Detect which cell encompasses the target text, then output its [X, Y] center coordinate. 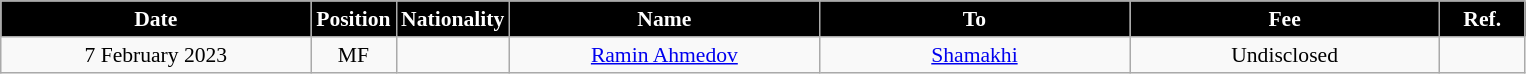
Undisclosed [1285, 55]
Date [156, 19]
Ref. [1482, 19]
Fee [1285, 19]
To [974, 19]
MF [354, 55]
7 February 2023 [156, 55]
Position [354, 19]
Nationality [452, 19]
Ramin Ahmedov [664, 55]
Name [664, 19]
Shamakhi [974, 55]
